Determine the (X, Y) coordinate at the center of the cell enclosing the given text.  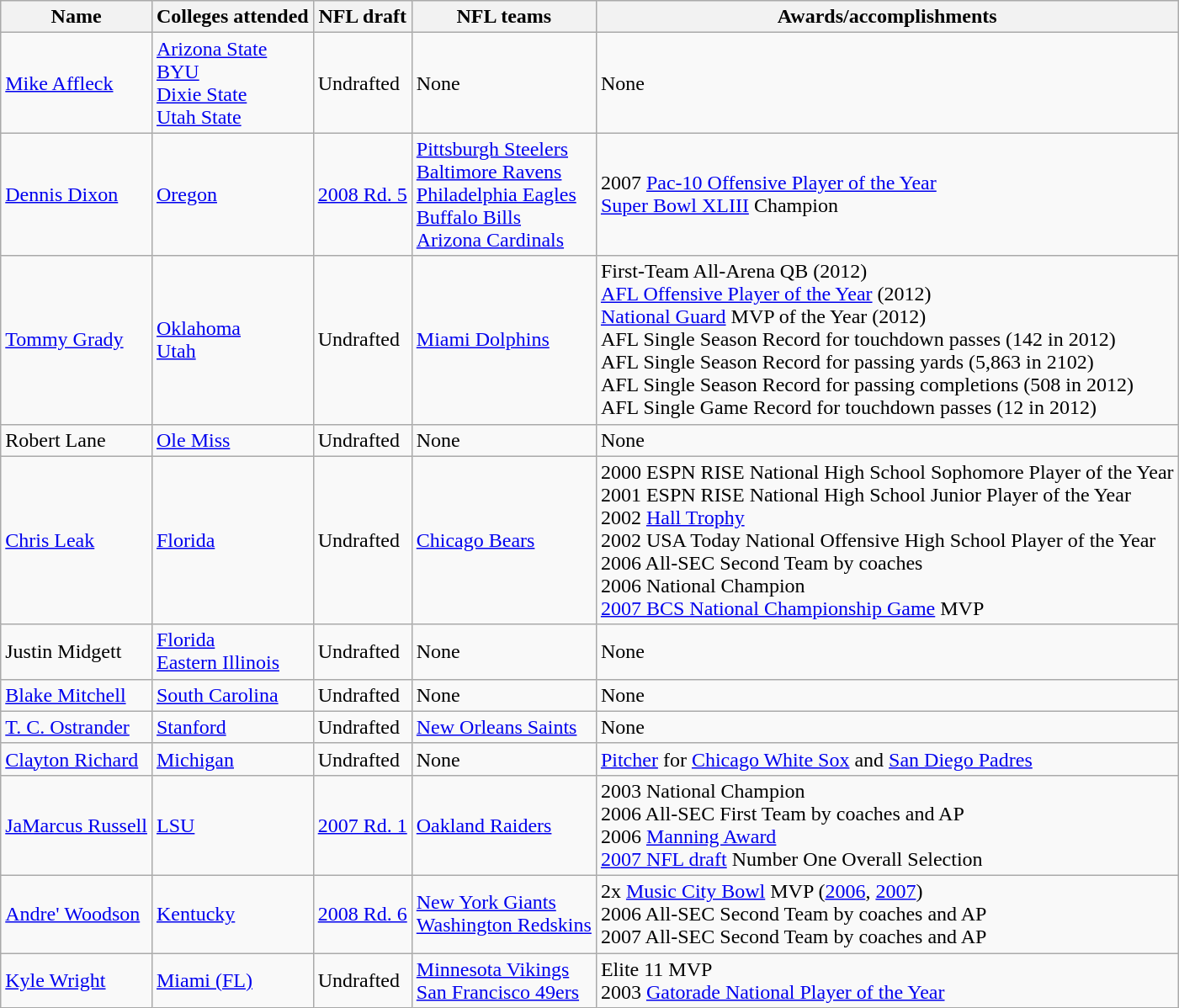
Mike Affleck (77, 82)
New Orleans Saints (503, 727)
Pittsburgh SteelersBaltimore RavensPhiladelphia EaglesBuffalo BillsArizona Cardinals (503, 194)
NFL teams (503, 17)
2x Music City Bowl MVP (2006, 2007)2006 All-SEC Second Team by coaches and AP2007 All-SEC Second Team by coaches and AP (887, 914)
Colleges attended (232, 17)
Florida (232, 540)
OklahomaUtah (232, 340)
2008 Rd. 6 (362, 914)
LSU (232, 825)
Dennis Dixon (77, 194)
Oakland Raiders (503, 825)
Kyle Wright (77, 979)
NFL draft (362, 17)
Awards/accomplishments (887, 17)
Miami (FL) (232, 979)
FloridaEastern Illinois (232, 651)
Andre' Woodson (77, 914)
Clayton Richard (77, 759)
Michigan (232, 759)
Tommy Grady (77, 340)
2003 National Champion2006 All-SEC First Team by coaches and AP2006 Manning Award2007 NFL draft Number One Overall Selection (887, 825)
T. C. Ostrander (77, 727)
Stanford (232, 727)
Robert Lane (77, 440)
Chicago Bears (503, 540)
JaMarcus Russell (77, 825)
2007 Pac-10 Offensive Player of the YearSuper Bowl XLIII Champion (887, 194)
Miami Dolphins (503, 340)
Oregon (232, 194)
Kentucky (232, 914)
Blake Mitchell (77, 695)
Ole Miss (232, 440)
2008 Rd. 5 (362, 194)
Pitcher for Chicago White Sox and San Diego Padres (887, 759)
Justin Midgett (77, 651)
New York GiantsWashington Redskins (503, 914)
2007 Rd. 1 (362, 825)
Minnesota VikingsSan Francisco 49ers (503, 979)
Arizona StateBYUDixie StateUtah State (232, 82)
Name (77, 17)
Elite 11 MVP2003 Gatorade National Player of the Year (887, 979)
South Carolina (232, 695)
Chris Leak (77, 540)
